Capture the cell that displays the provided text and extract its [X, Y] central coordinate. 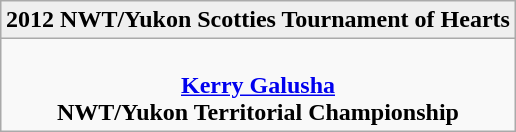
2012 NWT/Yukon Scotties Tournament of Hearts [258, 20]
Kerry Galusha NWT/Yukon Territorial Championship [258, 85]
